Capture the cell that displays the provided text and extract its (X, Y) central coordinate. 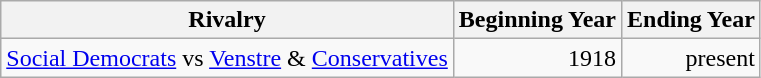
Rivalry (228, 20)
Ending Year (690, 20)
present (690, 58)
Social Democrats vs Venstre & Conservatives (228, 58)
1918 (537, 58)
Beginning Year (537, 20)
